From the cell containing the given text, extract its center point as [x, y] coordinate. 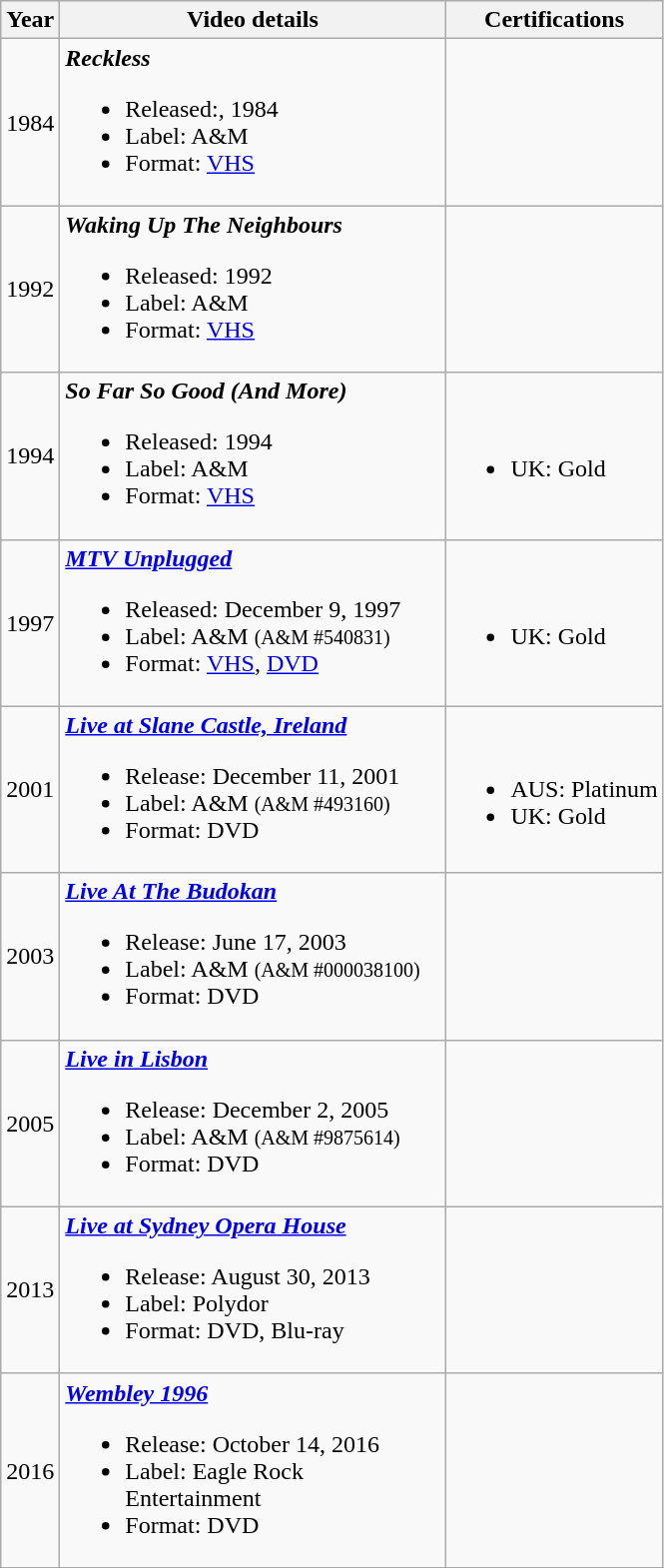
Wembley 1996Release: October 14, 2016Label: Eagle Rock EntertainmentFormat: DVD [253, 1470]
Live At The BudokanRelease: June 17, 2003Label: A&M (A&M #000038100)Format: DVD [253, 957]
1994 [30, 455]
RecklessReleased:, 1984Label: A&MFormat: VHS [253, 122]
Year [30, 20]
Live in LisbonRelease: December 2, 2005Label: A&M (A&M #9875614)Format: DVD [253, 1123]
MTV UnpluggedReleased: December 9, 1997Label: A&M (A&M #540831)Format: VHS, DVD [253, 623]
Waking Up The NeighboursReleased: 1992Label: A&MFormat: VHS [253, 290]
2003 [30, 957]
2013 [30, 1290]
AUS: PlatinumUK: Gold [554, 789]
Certifications [554, 20]
Live at Slane Castle, IrelandRelease: December 11, 2001Label: A&M (A&M #493160)Format: DVD [253, 789]
2005 [30, 1123]
1992 [30, 290]
1984 [30, 122]
2016 [30, 1470]
Live at Sydney Opera HouseRelease: August 30, 2013Label: PolydorFormat: DVD, Blu-ray [253, 1290]
1997 [30, 623]
So Far So Good (And More)Released: 1994Label: A&MFormat: VHS [253, 455]
2001 [30, 789]
Video details [253, 20]
